Pinpoint the cell where the given text exists, returning its (X, Y) midpoint coordinate. 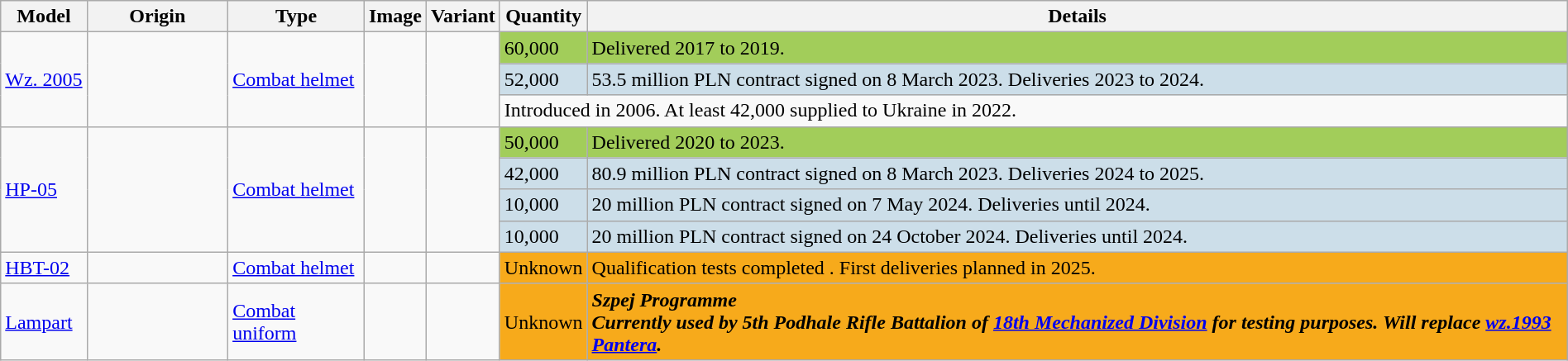
HP-05 (44, 189)
42,000 (543, 173)
50,000 (543, 142)
52,000 (543, 79)
Qualification tests completed . First deliveries planned in 2025. (1077, 268)
Quantity (543, 17)
Szpej ProgrammeCurrently used by 5th Podhale Rifle Battalion of 18th Mechanized Division for testing purposes. Will replace wz.1993 Pantera. (1077, 321)
Image (395, 17)
Delivered 2020 to 2023. (1077, 142)
Combat uniform (296, 321)
Lampart (44, 321)
Variant (463, 17)
Delivered 2017 to 2019. (1077, 48)
Wz. 2005 (44, 79)
Introduced in 2006. At least 42,000 supplied to Ukraine in 2022. (1034, 111)
HBT-02 (44, 268)
20 million PLN contract signed on 7 May 2024. Deliveries until 2024. (1077, 205)
53.5 million PLN contract signed on 8 March 2023. Deliveries 2023 to 2024. (1077, 79)
60,000 (543, 48)
Origin (157, 17)
Model (44, 17)
20 million PLN contract signed on 24 October 2024. Deliveries until 2024. (1077, 236)
80.9 million PLN contract signed on 8 March 2023. Deliveries 2024 to 2025. (1077, 173)
Details (1077, 17)
Type (296, 17)
